Identify which cell holds the provided text, then report its [X, Y] central coordinate. 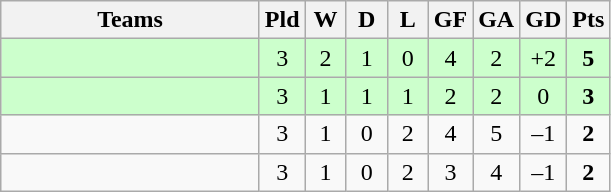
Teams [130, 20]
W [326, 20]
Pld [282, 20]
D [366, 20]
GA [496, 20]
L [408, 20]
Pts [588, 20]
+2 [544, 58]
GF [450, 20]
GD [544, 20]
